Identify which cell holds the provided text, then report its (x, y) central coordinate. 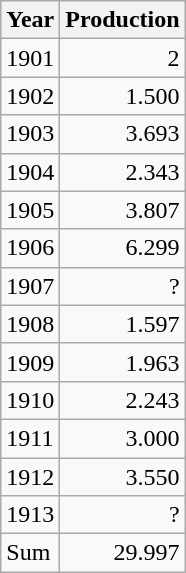
2.243 (122, 400)
3.807 (122, 210)
1911 (30, 438)
1907 (30, 286)
1908 (30, 324)
6.299 (122, 248)
3.000 (122, 438)
Year (30, 20)
2.343 (122, 172)
2 (122, 58)
1902 (30, 96)
1906 (30, 248)
Production (122, 20)
1912 (30, 477)
1901 (30, 58)
1910 (30, 400)
1.597 (122, 324)
Sum (30, 553)
3.693 (122, 134)
29.997 (122, 553)
1904 (30, 172)
1.500 (122, 96)
3.550 (122, 477)
1.963 (122, 362)
1909 (30, 362)
1913 (30, 515)
1905 (30, 210)
1903 (30, 134)
